Return the [x, y] coordinate for the center point of the cell that contains the specified text.  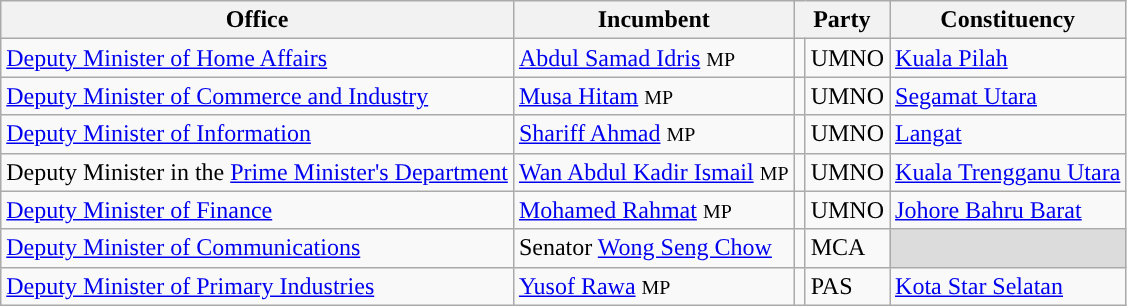
Deputy Minister of Commerce and Industry [258, 96]
Deputy Minister of Communications [258, 248]
Shariff Ahmad MP [654, 134]
Incumbent [654, 20]
Mohamed Rahmat MP [654, 210]
MCA [847, 248]
Deputy Minister in the Prime Minister's Department [258, 172]
Deputy Minister of Finance [258, 210]
Segamat Utara [1008, 96]
Deputy Minister of Home Affairs [258, 58]
Office [258, 20]
PAS [847, 286]
Kota Star Selatan [1008, 286]
Senator Wong Seng Chow [654, 248]
Musa Hitam MP [654, 96]
Abdul Samad Idris MP [654, 58]
Deputy Minister of Information [258, 134]
Johore Bahru Barat [1008, 210]
Deputy Minister of Primary Industries [258, 286]
Yusof Rawa MP [654, 286]
Kuala Trengganu Utara [1008, 172]
Wan Abdul Kadir Ismail MP [654, 172]
Party [842, 20]
Langat [1008, 134]
Constituency [1008, 20]
Kuala Pilah [1008, 58]
